Detect which cell encompasses the target text, then output its (x, y) center coordinate. 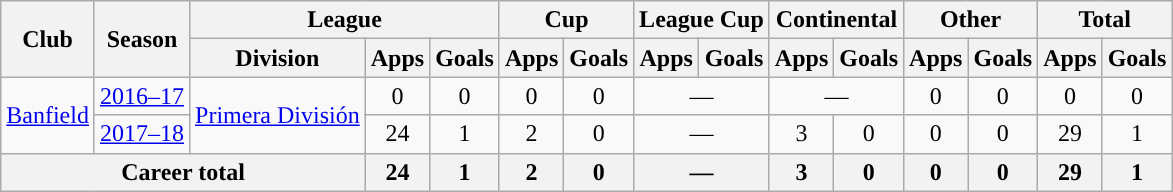
Division (278, 58)
Banfield (48, 115)
Other (971, 20)
2017–18 (142, 134)
League (345, 20)
Club (48, 39)
Season (142, 39)
Career total (183, 172)
Cup (566, 20)
2016–17 (142, 96)
Continental (836, 20)
Total (1105, 20)
League Cup (702, 20)
Primera División (278, 115)
